Detect which cell encompasses the target text, then output its (X, Y) center coordinate. 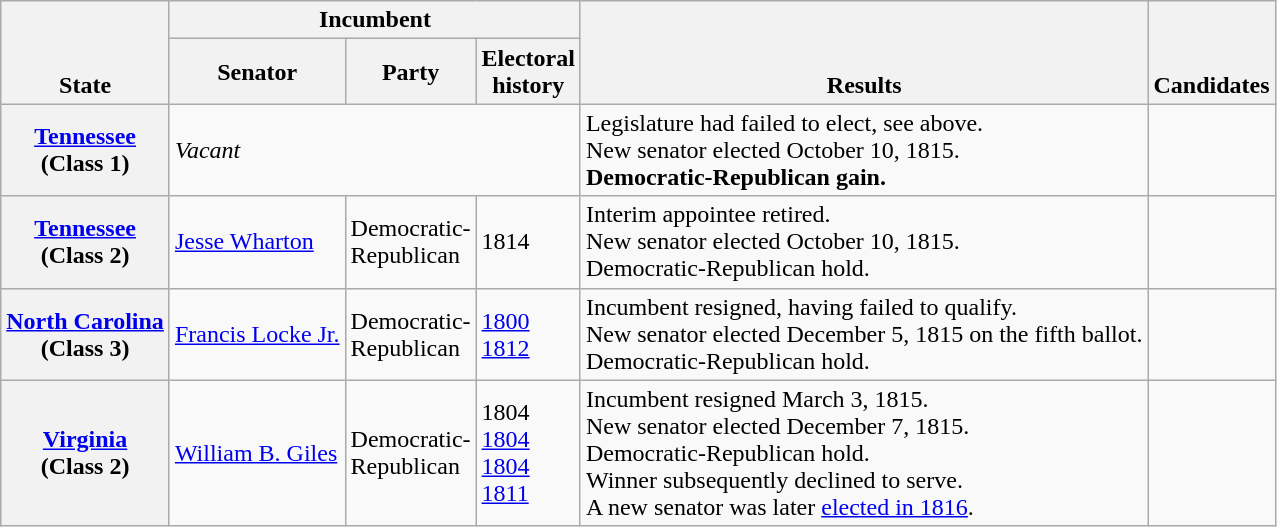
Electoralhistory (528, 72)
Senator (257, 72)
18001812 (528, 334)
North Carolina(Class 3) (86, 334)
Tennessee(Class 2) (86, 242)
1804180418041811 (528, 453)
William B. Giles (257, 453)
Legislature had failed to elect, see above.New senator elected October 10, 1815.Democratic-Republican gain. (864, 150)
Virginia(Class 2) (86, 453)
Francis Locke Jr. (257, 334)
Candidates (1212, 52)
Incumbent resigned, having failed to qualify.New senator elected December 5, 1815 on the fifth ballot.Democratic-Republican hold. (864, 334)
State (86, 52)
Incumbent (374, 20)
Tennessee(Class 1) (86, 150)
Party (410, 72)
Results (864, 52)
Interim appointee retired.New senator elected October 10, 1815.Democratic-Republican hold. (864, 242)
Jesse Wharton (257, 242)
1814 (528, 242)
Vacant (374, 150)
